Capture the cell that displays the provided text and extract its (x, y) central coordinate. 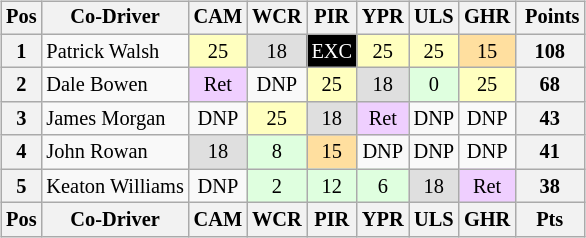
4 (21, 152)
108 (550, 51)
38 (550, 186)
43 (550, 119)
12 (332, 186)
41 (550, 152)
6 (383, 186)
0 (434, 85)
8 (277, 152)
Points (550, 18)
1 (21, 51)
68 (550, 85)
John Rowan (114, 152)
3 (21, 119)
James Morgan (114, 119)
Pts (550, 220)
EXC (332, 51)
Patrick Walsh (114, 51)
Keaton Williams (114, 186)
5 (21, 186)
Dale Bowen (114, 85)
